Identify which cell holds the provided text, then report its (X, Y) central coordinate. 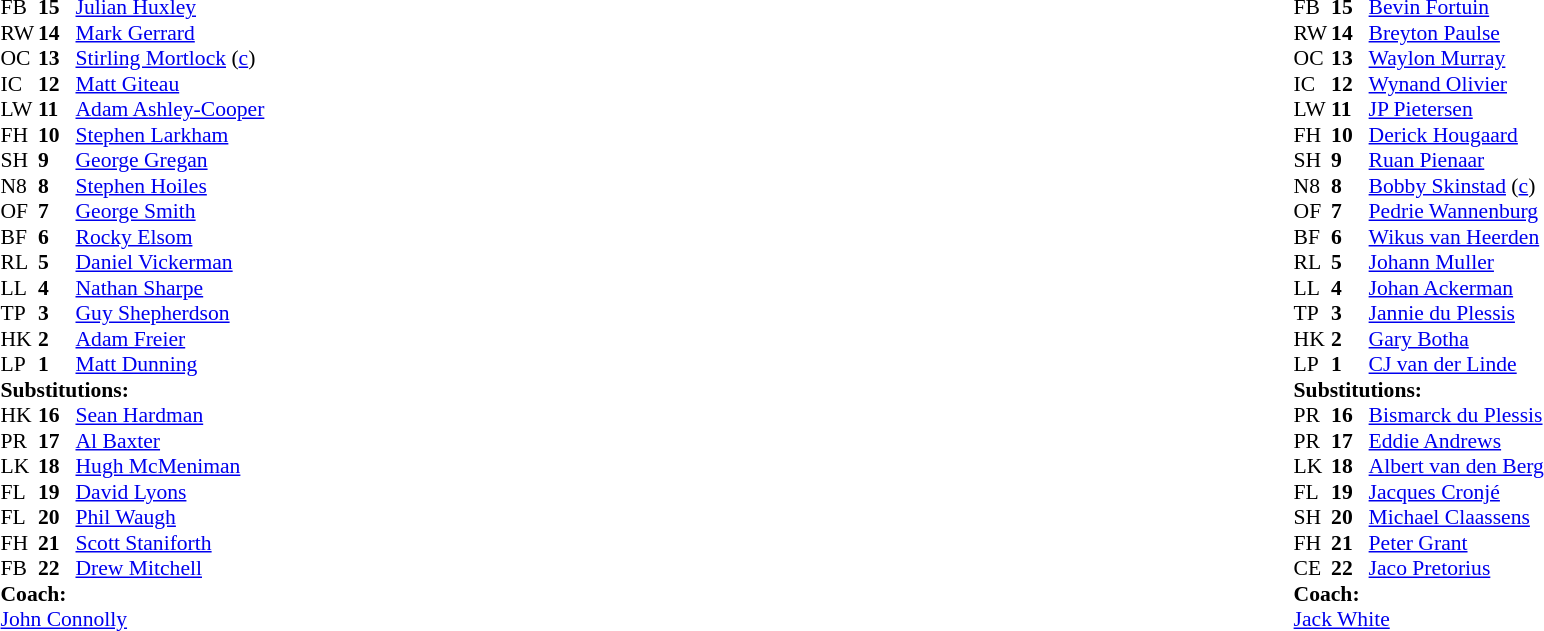
Stephen Hoiles (170, 186)
Stephen Larkham (170, 135)
CE (1313, 569)
George Smith (170, 211)
Pedrie Wannenburg (1456, 211)
Eddie Andrews (1456, 441)
Adam Freier (170, 339)
Drew Mitchell (170, 569)
JP Pietersen (1456, 109)
Derick Hougaard (1456, 135)
Bobby Skinstad (c) (1456, 186)
Phil Waugh (170, 517)
Wynand Olivier (1456, 84)
Scott Staniforth (170, 543)
Waylon Murray (1456, 59)
Jannie du Plessis (1456, 313)
Mark Gerrard (170, 33)
Ruan Pienaar (1456, 161)
Jacques Cronjé (1456, 492)
David Lyons (170, 492)
Michael Claassens (1456, 517)
Adam Ashley-Cooper (170, 109)
FB (19, 569)
Guy Shepherdson (170, 313)
Johan Ackerman (1456, 288)
George Gregan (170, 161)
Breyton Paulse (1456, 33)
Matt Dunning (170, 365)
Stirling Mortlock (c) (170, 59)
Albert van den Berg (1456, 467)
CJ van der Linde (1456, 365)
Peter Grant (1456, 543)
Daniel Vickerman (170, 263)
Jaco Pretorius (1456, 569)
Matt Giteau (170, 84)
Bismarck du Plessis (1456, 415)
Al Baxter (170, 441)
Nathan Sharpe (170, 288)
Gary Botha (1456, 339)
Johann Muller (1456, 263)
Wikus van Heerden (1456, 237)
Sean Hardman (170, 415)
Hugh McMeniman (170, 467)
Rocky Elsom (170, 237)
